Detect which cell encompasses the target text, then output its (x, y) center coordinate. 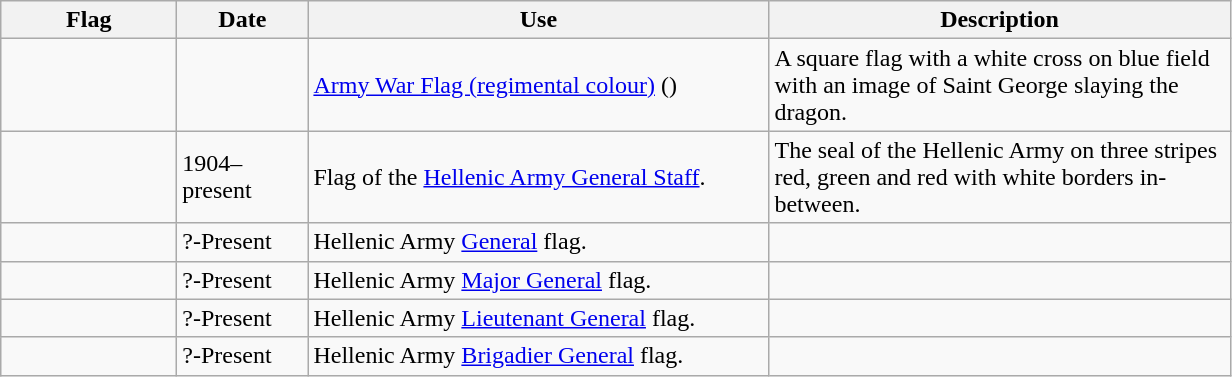
Use (538, 20)
The seal of the Hellenic Army on three stripes red, green and red with white borders in-between. (1000, 177)
Description (1000, 20)
A square flag with a white cross on blue field with an image of Saint George slaying the dragon. (1000, 85)
Hellenic Army Brigadier General flag. (538, 356)
Hellenic Army Lieutenant General flag. (538, 318)
Hellenic Army General flag. (538, 242)
Date (242, 20)
Flag (89, 20)
1904–present (242, 177)
Army War Flag (regimental colour) () (538, 85)
Flag of the Hellenic Army General Staff. (538, 177)
Hellenic Army Major General flag. (538, 280)
